Return (X, Y) of the center of cell containing provided text 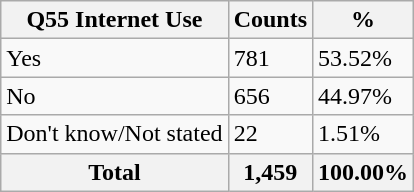
No (114, 96)
Total (114, 172)
53.52% (364, 58)
44.97% (364, 96)
656 (270, 96)
1,459 (270, 172)
Counts (270, 20)
1.51% (364, 134)
22 (270, 134)
781 (270, 58)
Don't know/Not stated (114, 134)
Q55 Internet Use (114, 20)
Yes (114, 58)
100.00% (364, 172)
% (364, 20)
